Identify which cell holds the provided text, then report its [X, Y] central coordinate. 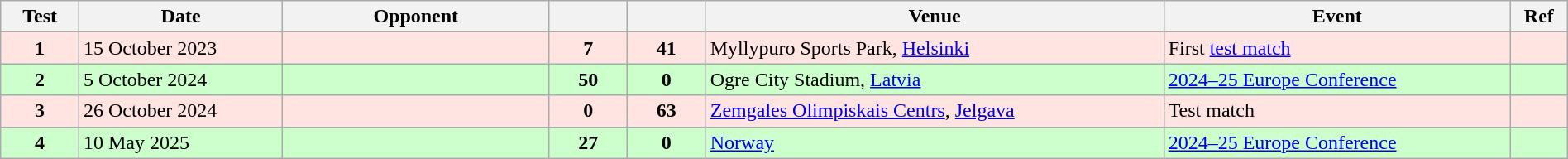
Date [180, 17]
2 [40, 79]
Zemgales Olimpiskais Centrs, Jelgava [935, 111]
Event [1336, 17]
Test match [1336, 111]
50 [589, 79]
Test [40, 17]
Ref [1538, 17]
Myllypuro Sports Park, Helsinki [935, 48]
15 October 2023 [180, 48]
4 [40, 142]
1 [40, 48]
3 [40, 111]
5 October 2024 [180, 79]
7 [589, 48]
Norway [935, 142]
26 October 2024 [180, 111]
Ogre City Stadium, Latvia [935, 79]
First test match [1336, 48]
27 [589, 142]
Venue [935, 17]
63 [667, 111]
10 May 2025 [180, 142]
Opponent [416, 17]
41 [667, 48]
